From the cell containing the given text, extract its center point as [x, y] coordinate. 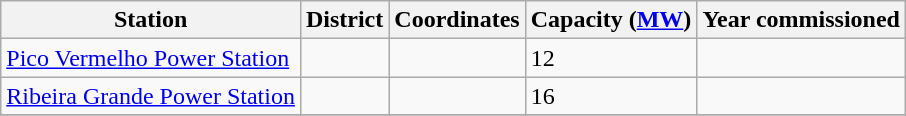
Ribeira Grande Power Station [151, 96]
Pico Vermelho Power Station [151, 58]
12 [611, 58]
Station [151, 20]
16 [611, 96]
District [344, 20]
Year commissioned [802, 20]
Coordinates [457, 20]
Capacity (MW) [611, 20]
